Locate the cell with the specified text and output its (X, Y) center coordinate. 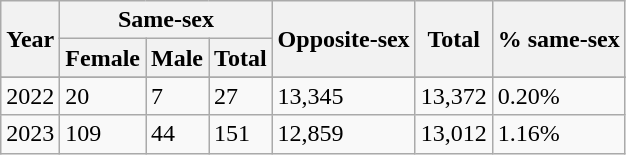
13,345 (344, 96)
12,859 (344, 134)
Female (103, 58)
44 (178, 134)
20 (103, 96)
Opposite-sex (344, 39)
% same-sex (558, 39)
109 (103, 134)
7 (178, 96)
27 (241, 96)
13,372 (454, 96)
Year (30, 39)
Male (178, 58)
2023 (30, 134)
1.16% (558, 134)
0.20% (558, 96)
Same-sex (166, 20)
2022 (30, 96)
151 (241, 134)
13,012 (454, 134)
